Return the (X, Y) coordinate for the center point of the cell that contains the specified text.  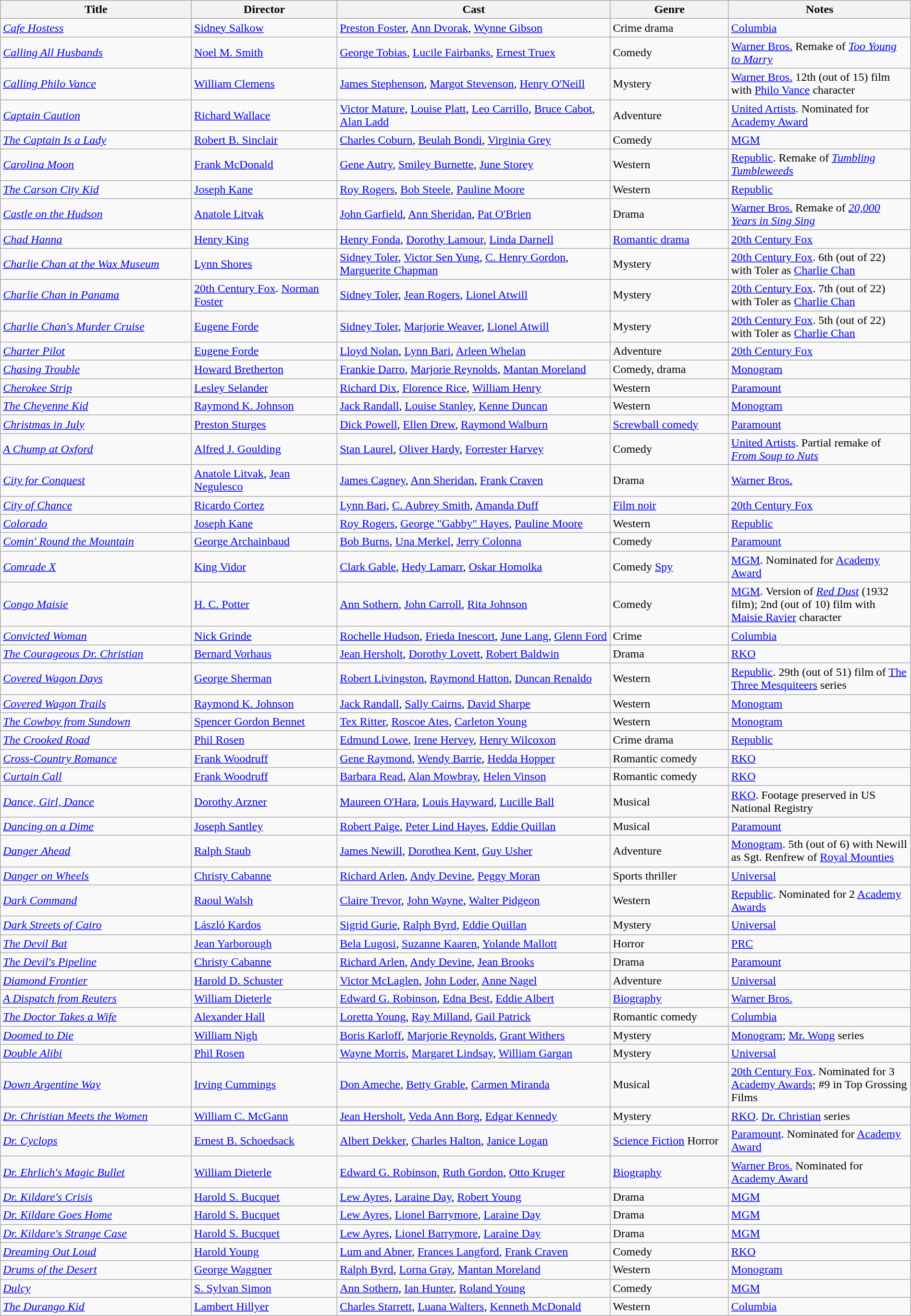
Down Argentine Way (96, 1085)
Ricardo Cortez (264, 505)
Double Alibi (96, 1054)
Cross-Country Romance (96, 758)
Sidney Toler, Marjorie Weaver, Lionel Atwill (474, 326)
Dr. Cyclops (96, 1141)
Henry King (264, 239)
Ernest B. Schoedsack (264, 1141)
James Stephenson, Margot Stevenson, Henry O'Neill (474, 84)
The Devil's Pipeline (96, 962)
The Crooked Road (96, 740)
George Tobias, Lucile Fairbanks, Ernest Truex (474, 53)
Ralph Byrd, Lorna Gray, Mantan Moreland (474, 1270)
William C. McGann (264, 1116)
Alfred J. Goulding (264, 449)
Richard Arlen, Andy Devine, Peggy Moran (474, 876)
Lum and Abner, Frances Langford, Frank Craven (474, 1252)
Republic. 29th (out of 51) film of The Three Mesquiteers series (820, 679)
Dorothy Arzner (264, 802)
Jack Randall, Sally Cairns, David Sharpe (474, 703)
PRC (820, 944)
Rochelle Hudson, Frieda Inescort, June Lang, Glenn Ford (474, 635)
Calling All Husbands (96, 53)
James Cagney, Ann Sheridan, Frank Craven (474, 481)
Nick Grinde (264, 635)
United Artists. Nominated for Academy Award (820, 115)
Frankie Darro, Marjorie Reynolds, Mantan Moreland (474, 370)
Dulcy (96, 1288)
Carolina Moon (96, 164)
Spencer Gordon Bennet (264, 722)
William Clemens (264, 84)
Stan Laurel, Oliver Hardy, Forrester Harvey (474, 449)
Edward G. Robinson, Ruth Gordon, Otto Kruger (474, 1172)
Ralph Staub (264, 851)
Sidney Toler, Victor Sen Yung, C. Henry Gordon, Marguerite Chapman (474, 263)
Bela Lugosi, Suzanne Kaaren, Yolande Mallott (474, 944)
Ann Sothern, John Carroll, Rita Johnson (474, 604)
Sidney Toler, Jean Rogers, Lionel Atwill (474, 295)
United Artists. Partial remake of From Soup to Nuts (820, 449)
The Doctor Takes a Wife (96, 1017)
Congo Maisie (96, 604)
Joseph Santley (264, 826)
Dr. Kildare Goes Home (96, 1215)
The Cowboy from Sundown (96, 722)
Robert Paige, Peter Lind Hayes, Eddie Quillan (474, 826)
Jack Randall, Louise Stanley, Kenne Duncan (474, 406)
Genre (669, 10)
Anatole Litvak, Jean Negulesco (264, 481)
Preston Foster, Ann Dvorak, Wynne Gibson (474, 28)
Charles Starrett, Luana Walters, Kenneth McDonald (474, 1306)
Comrade X (96, 566)
Charter Pilot (96, 351)
RKO. Dr. Christian series (820, 1116)
Claire Trevor, John Wayne, Walter Pidgeon (474, 901)
Castle on the Hudson (96, 214)
Gene Autry, Smiley Burnette, June Storey (474, 164)
Dr. Kildare's Strange Case (96, 1233)
Notes (820, 10)
Dr. Christian Meets the Women (96, 1116)
Victor Mature, Louise Platt, Leo Carrillo, Bruce Cabot, Alan Ladd (474, 115)
Charlie Chan at the Wax Museum (96, 263)
Maureen O'Hara, Louis Hayward, Lucille Ball (474, 802)
Tex Ritter, Roscoe Ates, Carleton Young (474, 722)
Captain Caution (96, 115)
Ann Sothern, Ian Hunter, Roland Young (474, 1288)
MGM. Version of Red Dust (1932 film); 2nd (out of 10) film with Maisie Ravier character (820, 604)
Victor McLaglen, John Loder, Anne Nagel (474, 980)
Republic. Nominated for 2 Academy Awards (820, 901)
Wayne Morris, Margaret Lindsay, William Gargan (474, 1054)
Sigrid Gurie, Ralph Byrd, Eddie Quillan (474, 925)
Covered Wagon Days (96, 679)
Dreaming Out Loud (96, 1252)
Roy Rogers, George "Gabby" Hayes, Pauline Moore (474, 523)
Horror (669, 944)
Monogram. 5th (out of 6) with Newill as Sgt. Renfrew of Royal Mounties (820, 851)
20th Century Fox. Norman Foster (264, 295)
Warner Bros. Remake of 20,000 Years in Sing Sing (820, 214)
Irving Cummings (264, 1085)
Richard Wallace (264, 115)
James Newill, Dorothea Kent, Guy Usher (474, 851)
John Garfield, Ann Sheridan, Pat O'Brien (474, 214)
Monogram; Mr. Wong series (820, 1035)
Lambert Hillyer (264, 1306)
Anatole Litvak (264, 214)
Warner Bros. 12th (out of 15) film with Philo Vance character (820, 84)
Dance, Girl, Dance (96, 802)
Harold D. Schuster (264, 980)
Christmas in July (96, 424)
Dr. Kildare's Crisis (96, 1197)
Comedy, drama (669, 370)
A Dispatch from Reuters (96, 998)
Lew Ayres, Laraine Day, Robert Young (474, 1197)
Comin' Round the Mountain (96, 542)
Jean Hersholt, Dorothy Lovett, Robert Baldwin (474, 654)
S. Sylvan Simon (264, 1288)
Robert B. Sinclair (264, 140)
Romantic drama (669, 239)
Don Ameche, Betty Grable, Carmen Miranda (474, 1085)
RKO. Footage preserved in US National Registry (820, 802)
City of Chance (96, 505)
Boris Karloff, Marjorie Reynolds, Grant Withers (474, 1035)
A Chump at Oxford (96, 449)
Lynn Shores (264, 263)
Paramount. Nominated for Academy Award (820, 1141)
Cherokee Strip (96, 388)
The Cheyenne Kid (96, 406)
Chad Hanna (96, 239)
Warner Bros. Remake of Too Young to Marry (820, 53)
Sidney Salkow (264, 28)
Comedy Spy (669, 566)
Lesley Selander (264, 388)
Curtain Call (96, 777)
Preston Sturges (264, 424)
Cafe Hostess (96, 28)
H. C. Potter (264, 604)
Film noir (669, 505)
Richard Dix, Florence Rice, William Henry (474, 388)
Doomed to Die (96, 1035)
Bernard Vorhaus (264, 654)
The Devil Bat (96, 944)
Charlie Chan in Panama (96, 295)
Noel M. Smith (264, 53)
Jean Hersholt, Veda Ann Borg, Edgar Kennedy (474, 1116)
Lynn Bari, C. Aubrey Smith, Amanda Duff (474, 505)
Republic. Remake of Tumbling Tumbleweeds (820, 164)
Raoul Walsh (264, 901)
The Captain Is a Lady (96, 140)
Harold Young (264, 1252)
Warner Bros. Nominated for Academy Award (820, 1172)
20th Century Fox. 6th (out of 22) with Toler as Charlie Chan (820, 263)
Robert Livingston, Raymond Hatton, Duncan Renaldo (474, 679)
Gene Raymond, Wendy Barrie, Hedda Hopper (474, 758)
20th Century Fox. Nominated for 3 Academy Awards; #9 in Top Grossing Films (820, 1085)
The Durango Kid (96, 1306)
Convicted Woman (96, 635)
Dr. Ehrlich's Magic Bullet (96, 1172)
Screwball comedy (669, 424)
The Carson City Kid (96, 189)
Dark Command (96, 901)
Clark Gable, Hedy Lamarr, Oskar Homolka (474, 566)
Henry Fonda, Dorothy Lamour, Linda Darnell (474, 239)
20th Century Fox. 5th (out of 22) with Toler as Charlie Chan (820, 326)
Richard Arlen, Andy Devine, Jean Brooks (474, 962)
Danger Ahead (96, 851)
Dark Streets of Cairo (96, 925)
Barbara Read, Alan Mowbray, Helen Vinson (474, 777)
MGM. Nominated for Academy Award (820, 566)
Edmund Lowe, Irene Hervey, Henry Wilcoxon (474, 740)
Bob Burns, Una Merkel, Jerry Colonna (474, 542)
Dancing on a Dime (96, 826)
Edward G. Robinson, Edna Best, Eddie Albert (474, 998)
Director (264, 10)
Sports thriller (669, 876)
George Waggner (264, 1270)
Jean Yarborough (264, 944)
Diamond Frontier (96, 980)
Lloyd Nolan, Lynn Bari, Arleen Whelan (474, 351)
Roy Rogers, Bob Steele, Pauline Moore (474, 189)
Science Fiction Horror (669, 1141)
William Nigh (264, 1035)
Frank McDonald (264, 164)
Loretta Young, Ray Milland, Gail Patrick (474, 1017)
Drums of the Desert (96, 1270)
King Vidor (264, 566)
George Archainbaud (264, 542)
Cast (474, 10)
Crime (669, 635)
City for Conquest (96, 481)
Colorado (96, 523)
George Sherman (264, 679)
Howard Bretherton (264, 370)
Title (96, 10)
The Courageous Dr. Christian (96, 654)
Dick Powell, Ellen Drew, Raymond Walburn (474, 424)
Charles Coburn, Beulah Bondi, Virginia Grey (474, 140)
Calling Philo Vance (96, 84)
Albert Dekker, Charles Halton, Janice Logan (474, 1141)
Danger on Wheels (96, 876)
László Kardos (264, 925)
Chasing Trouble (96, 370)
20th Century Fox. 7th (out of 22) with Toler as Charlie Chan (820, 295)
Covered Wagon Trails (96, 703)
Alexander Hall (264, 1017)
Charlie Chan's Murder Cruise (96, 326)
